Search for the cell housing the specified text and yield its [x, y] center coordinate. 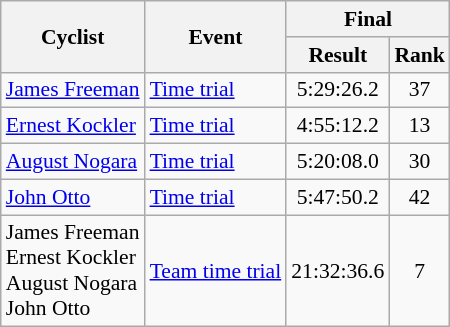
21:32:36.6 [338, 271]
Rank [420, 55]
4:55:12.2 [338, 126]
August Nogara [73, 162]
John Otto [73, 197]
7 [420, 271]
Cyclist [73, 36]
Team time trial [216, 271]
Result [338, 55]
James Freeman [73, 90]
5:29:26.2 [338, 90]
Ernest Kockler [73, 126]
13 [420, 126]
James FreemanErnest KocklerAugust NogaraJohn Otto [73, 271]
5:20:08.0 [338, 162]
Event [216, 36]
37 [420, 90]
5:47:50.2 [338, 197]
30 [420, 162]
42 [420, 197]
Final [368, 19]
